Determine the [X, Y] coordinate at the center of the cell enclosing the given text.  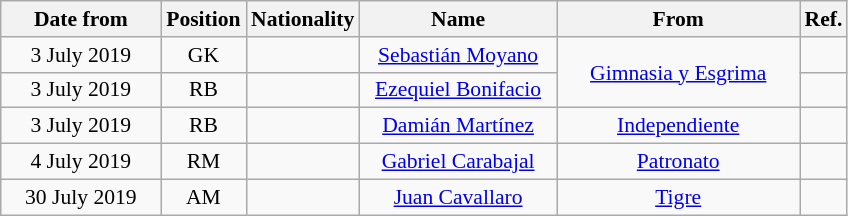
Patronato [678, 162]
Independiente [678, 126]
Damián Martínez [458, 126]
AM [204, 197]
Tigre [678, 197]
From [678, 19]
Gabriel Carabajal [458, 162]
Ezequiel Bonifacio [458, 90]
Nationality [302, 19]
Ref. [824, 19]
30 July 2019 [81, 197]
RM [204, 162]
4 July 2019 [81, 162]
GK [204, 55]
Name [458, 19]
Position [204, 19]
Juan Cavallaro [458, 197]
Date from [81, 19]
Sebastián Moyano [458, 55]
Gimnasia y Esgrima [678, 72]
